From the cell containing the given text, extract its center point as (X, Y) coordinate. 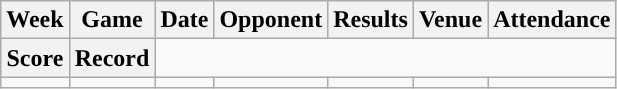
Score (35, 58)
Venue (450, 20)
Date (184, 20)
Results (371, 20)
Attendance (552, 20)
Week (35, 20)
Record (112, 58)
Opponent (271, 20)
Game (112, 20)
